Pinpoint the cell where the given text exists, returning its (x, y) midpoint coordinate. 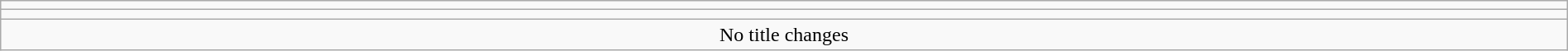
No title changes (784, 35)
